Return the (X, Y) coordinate for the center point of the cell that contains the specified text.  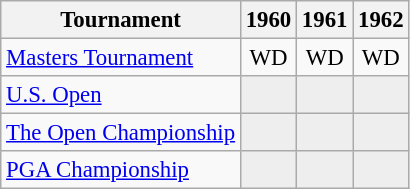
PGA Championship (121, 170)
1961 (325, 20)
U.S. Open (121, 95)
1960 (268, 20)
Masters Tournament (121, 58)
The Open Championship (121, 133)
1962 (381, 20)
Tournament (121, 20)
